Pinpoint the cell where the given text exists, returning its [X, Y] midpoint coordinate. 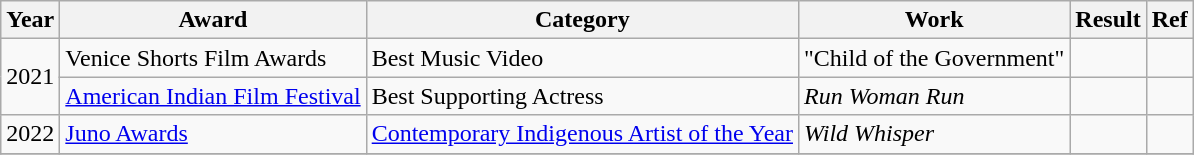
Juno Awards [213, 134]
Venice Shorts Film Awards [213, 58]
Run Woman Run [934, 96]
Result [1108, 20]
Best Supporting Actress [582, 96]
Ref [1170, 20]
Wild Whisper [934, 134]
"Child of the Government" [934, 58]
2022 [30, 134]
2021 [30, 77]
Best Music Video [582, 58]
Work [934, 20]
American Indian Film Festival [213, 96]
Contemporary Indigenous Artist of the Year [582, 134]
Award [213, 20]
Category [582, 20]
Year [30, 20]
